Output the [x, y] coordinate of the center of the cell containing the given text.  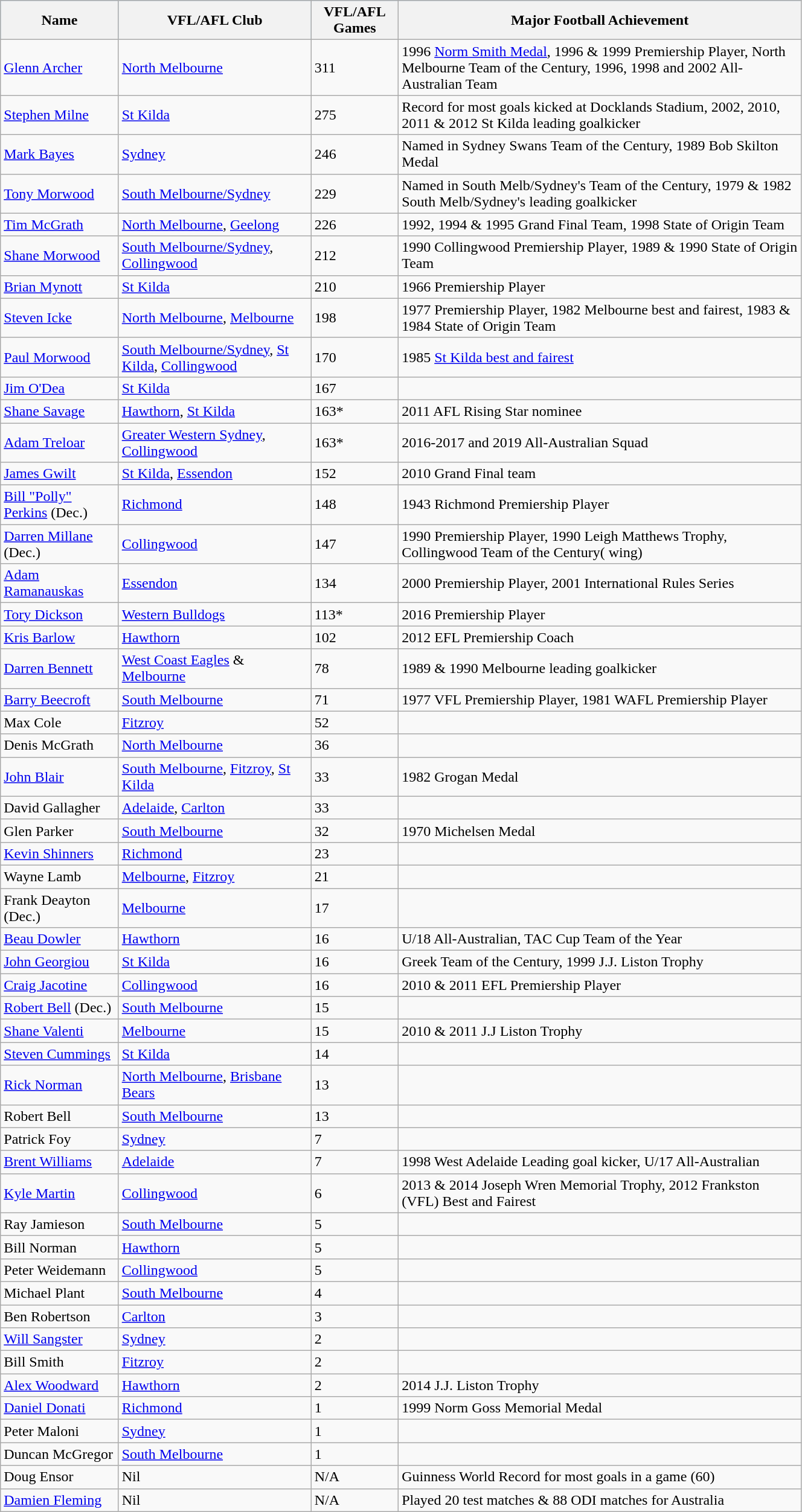
1985 St Kilda best and fairest [600, 357]
Frank Deayton (Dec.) [59, 908]
36 [355, 745]
Shane Valenti [59, 1031]
Glenn Archer [59, 68]
1966 Premiership Player [600, 287]
2000 Premiership Player, 2001 International Rules Series [600, 583]
Kyle Martin [59, 1193]
Beau Dowler [59, 939]
Western Bulldogs [215, 614]
David Gallagher [59, 808]
1996 Norm Smith Medal, 1996 & 1999 Premiership Player, North Melbourne Team of the Century, 1996, 1998 and 2002 All-Australian Team [600, 68]
2010 & 2011 J.J Liston Trophy [600, 1031]
Patrick Foy [59, 1139]
South Melbourne/Sydney, St Kilda, Collingwood [215, 357]
2014 J.J. Liston Trophy [600, 1385]
Greek Team of the Century, 1999 J.J. Liston Trophy [600, 962]
1970 Michelsen Medal [600, 831]
23 [355, 853]
Peter Weidemann [59, 1270]
1998 West Adelaide Leading goal kicker, U/17 All-Australian [600, 1162]
2016-2017 and 2019 All-Australian Squad [600, 442]
147 [355, 544]
John Blair [59, 776]
VFL/AFL Games [355, 21]
1992, 1994 & 1995 Grand Final Team, 1998 State of Origin Team [600, 225]
1999 Norm Goss Memorial Medal [600, 1408]
Will Sangster [59, 1339]
1982 Grogan Medal [600, 776]
Stephen Milne [59, 115]
Denis McGrath [59, 745]
246 [355, 155]
Doug Ensor [59, 1477]
167 [355, 388]
Kevin Shinners [59, 853]
U/18 All-Australian, TAC Cup Team of the Year [600, 939]
Tim McGrath [59, 225]
Carlton [215, 1316]
Brian Mynott [59, 287]
Mark Bayes [59, 155]
4 [355, 1293]
Paul Morwood [59, 357]
Adelaide, Carlton [215, 808]
134 [355, 583]
Adam Treloar [59, 442]
Tony Morwood [59, 193]
Hawthorn, St Kilda [215, 411]
Duncan McGregor [59, 1454]
2011 AFL Rising Star nominee [600, 411]
Adam Ramanauskas [59, 583]
South Melbourne/Sydney [215, 193]
113* [355, 614]
Bill "Polly" Perkins (Dec.) [59, 505]
Glen Parker [59, 831]
Guinness World Record for most goals in a game (60) [600, 1477]
2012 EFL Premiership Coach [600, 637]
Named in Sydney Swans Team of the Century, 1989 Bob Skilton Medal [600, 155]
North Melbourne, Brisbane Bears [215, 1085]
210 [355, 287]
170 [355, 357]
2010 & 2011 EFL Premiership Player [600, 985]
148 [355, 505]
Major Football Achievement [600, 21]
VFL/AFL Club [215, 21]
Max Cole [59, 723]
Shane Savage [59, 411]
Barry Beecroft [59, 700]
275 [355, 115]
1977 VFL Premiership Player, 1981 WAFL Premiership Player [600, 700]
Shane Morwood [59, 256]
North Melbourne, Melbourne [215, 317]
Daniel Donati [59, 1408]
71 [355, 700]
Bill Smith [59, 1362]
Steven Icke [59, 317]
Craig Jacotine [59, 985]
2010 Grand Final team [600, 474]
1990 Collingwood Premiership Player, 1989 & 1990 State of Origin Team [600, 256]
Damien Fleming [59, 1500]
Alex Woodward [59, 1385]
311 [355, 68]
17 [355, 908]
1989 & 1990 Melbourne leading goalkicker [600, 669]
1990 Premiership Player, 1990 Leigh Matthews Trophy, Collingwood Team of the Century( wing) [600, 544]
1977 Premiership Player, 1982 Melbourne best and fairest, 1983 & 1984 State of Origin Team [600, 317]
South Melbourne/Sydney, Collingwood [215, 256]
6 [355, 1193]
Michael Plant [59, 1293]
Jim O'Dea [59, 388]
3 [355, 1316]
Steven Cummings [59, 1054]
James Gwilt [59, 474]
Bill Norman [59, 1247]
John Georgiou [59, 962]
Tory Dickson [59, 614]
Wayne Lamb [59, 876]
Rick Norman [59, 1085]
South Melbourne, Fitzroy, St Kilda [215, 776]
14 [355, 1054]
Essendon [215, 583]
St Kilda, Essendon [215, 474]
Ben Robertson [59, 1316]
Greater Western Sydney, Collingwood [215, 442]
Named in South Melb/Sydney's Team of the Century, 1979 & 1982 South Melb/Sydney's leading goalkicker [600, 193]
Ray Jamieson [59, 1224]
2013 & 2014 Joseph Wren Memorial Trophy, 2012 Frankston (VFL) Best and Fairest [600, 1193]
1943 Richmond Premiership Player [600, 505]
Kris Barlow [59, 637]
152 [355, 474]
2016 Premiership Player [600, 614]
226 [355, 225]
212 [355, 256]
Melbourne, Fitzroy [215, 876]
52 [355, 723]
Played 20 test matches & 88 ODI matches for Australia [600, 1500]
Darren Millane (Dec.) [59, 544]
Robert Bell [59, 1116]
102 [355, 637]
North Melbourne, Geelong [215, 225]
Name [59, 21]
Record for most goals kicked at Docklands Stadium, 2002, 2010, 2011 & 2012 St Kilda leading goalkicker [600, 115]
Darren Bennett [59, 669]
West Coast Eagles & Melbourne [215, 669]
229 [355, 193]
Brent Williams [59, 1162]
32 [355, 831]
198 [355, 317]
Peter Maloni [59, 1431]
Robert Bell (Dec.) [59, 1008]
78 [355, 669]
Adelaide [215, 1162]
21 [355, 876]
